Return the [x, y] coordinate for the center point of the cell that contains the specified text.  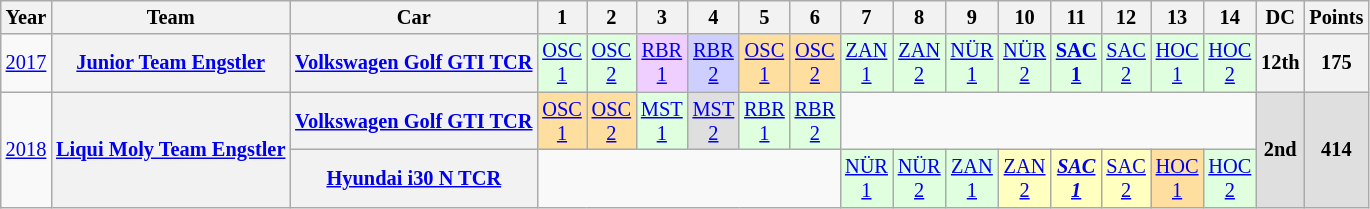
1 [562, 17]
14 [1230, 17]
12th [1280, 63]
5 [764, 17]
7 [866, 17]
6 [815, 17]
8 [920, 17]
Liqui Moly Team Engstler [170, 150]
11 [1076, 17]
2 [612, 17]
MST1 [662, 121]
2017 [26, 63]
Year [26, 17]
3 [662, 17]
2nd [1280, 150]
Hyundai i30 N TCR [414, 178]
10 [1024, 17]
12 [1126, 17]
Team [170, 17]
Junior Team Engstler [170, 63]
175 [1336, 63]
MST2 [714, 121]
4 [714, 17]
9 [972, 17]
DC [1280, 17]
Car [414, 17]
Points [1336, 17]
13 [1178, 17]
414 [1336, 150]
2018 [26, 150]
